From the cell containing the given text, extract its center point as (X, Y) coordinate. 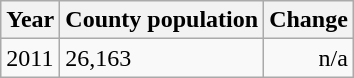
26,163 (162, 58)
Change (309, 20)
n/a (309, 58)
2011 (30, 58)
Year (30, 20)
County population (162, 20)
